Find where the given text appears and provide that cell's center as (x, y) coordinate. 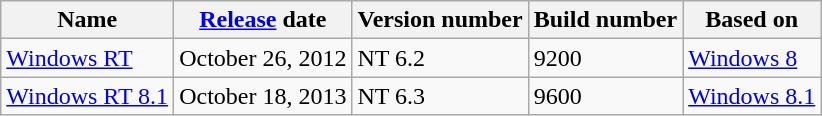
Windows RT (88, 58)
Name (88, 20)
NT 6.2 (440, 58)
Based on (752, 20)
9200 (605, 58)
NT 6.3 (440, 96)
October 18, 2013 (263, 96)
Release date (263, 20)
Build number (605, 20)
October 26, 2012 (263, 58)
Windows RT 8.1 (88, 96)
Windows 8.1 (752, 96)
9600 (605, 96)
Version number (440, 20)
Windows 8 (752, 58)
